Search for the cell housing the specified text and yield its (x, y) center coordinate. 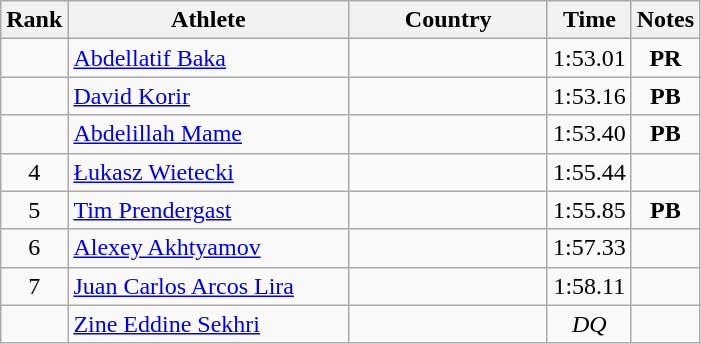
7 (34, 286)
David Korir (208, 96)
Athlete (208, 20)
Rank (34, 20)
Juan Carlos Arcos Lira (208, 286)
DQ (589, 324)
5 (34, 210)
Abdelillah Mame (208, 134)
PR (665, 58)
Country (448, 20)
1:53.40 (589, 134)
Zine Eddine Sekhri (208, 324)
1:55.85 (589, 210)
Tim Prendergast (208, 210)
Abdellatif Baka (208, 58)
1:53.01 (589, 58)
6 (34, 248)
1:55.44 (589, 172)
1:53.16 (589, 96)
Time (589, 20)
Notes (665, 20)
1:58.11 (589, 286)
4 (34, 172)
Alexey Akhtyamov (208, 248)
Łukasz Wietecki (208, 172)
1:57.33 (589, 248)
